Return the [x, y] coordinate for the center point of the cell that contains the specified text.  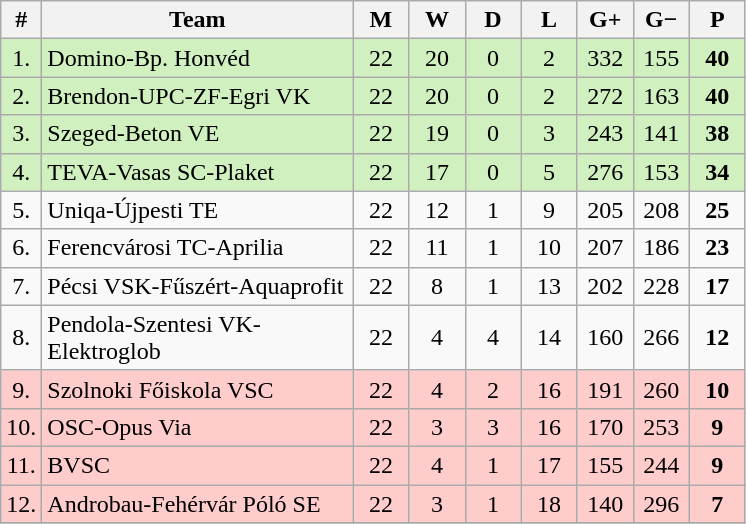
8. [22, 338]
208 [661, 210]
13 [549, 286]
G+ [605, 20]
202 [605, 286]
140 [605, 503]
Pécsi VSK-Fűszért-Aquaprofit [198, 286]
14 [549, 338]
D [493, 20]
4. [22, 172]
Ferencvárosi TC-Aprilia [198, 248]
1. [22, 58]
Szolnoki Főiskola VSC [198, 389]
P [717, 20]
G− [661, 20]
186 [661, 248]
9. [22, 389]
L [549, 20]
228 [661, 286]
6. [22, 248]
BVSC [198, 465]
Brendon-UPC-ZF-Egri VK [198, 96]
34 [717, 172]
25 [717, 210]
11 [437, 248]
10. [22, 427]
5. [22, 210]
253 [661, 427]
2. [22, 96]
Szeged-Beton VE [198, 134]
260 [661, 389]
18 [549, 503]
8 [437, 286]
38 [717, 134]
272 [605, 96]
207 [605, 248]
276 [605, 172]
332 [605, 58]
266 [661, 338]
11. [22, 465]
# [22, 20]
205 [605, 210]
296 [661, 503]
TEVA-Vasas SC-Plaket [198, 172]
19 [437, 134]
141 [661, 134]
23 [717, 248]
7 [717, 503]
5 [549, 172]
Domino-Bp. Honvéd [198, 58]
Uniqa-Újpesti TE [198, 210]
170 [605, 427]
153 [661, 172]
243 [605, 134]
M [381, 20]
Team [198, 20]
191 [605, 389]
W [437, 20]
Androbau-Fehérvár Póló SE [198, 503]
12. [22, 503]
7. [22, 286]
OSC-Opus Via [198, 427]
3. [22, 134]
160 [605, 338]
244 [661, 465]
Pendola-Szentesi VK-Elektroglob [198, 338]
163 [661, 96]
